Find where the given text appears and provide that cell's center as (x, y) coordinate. 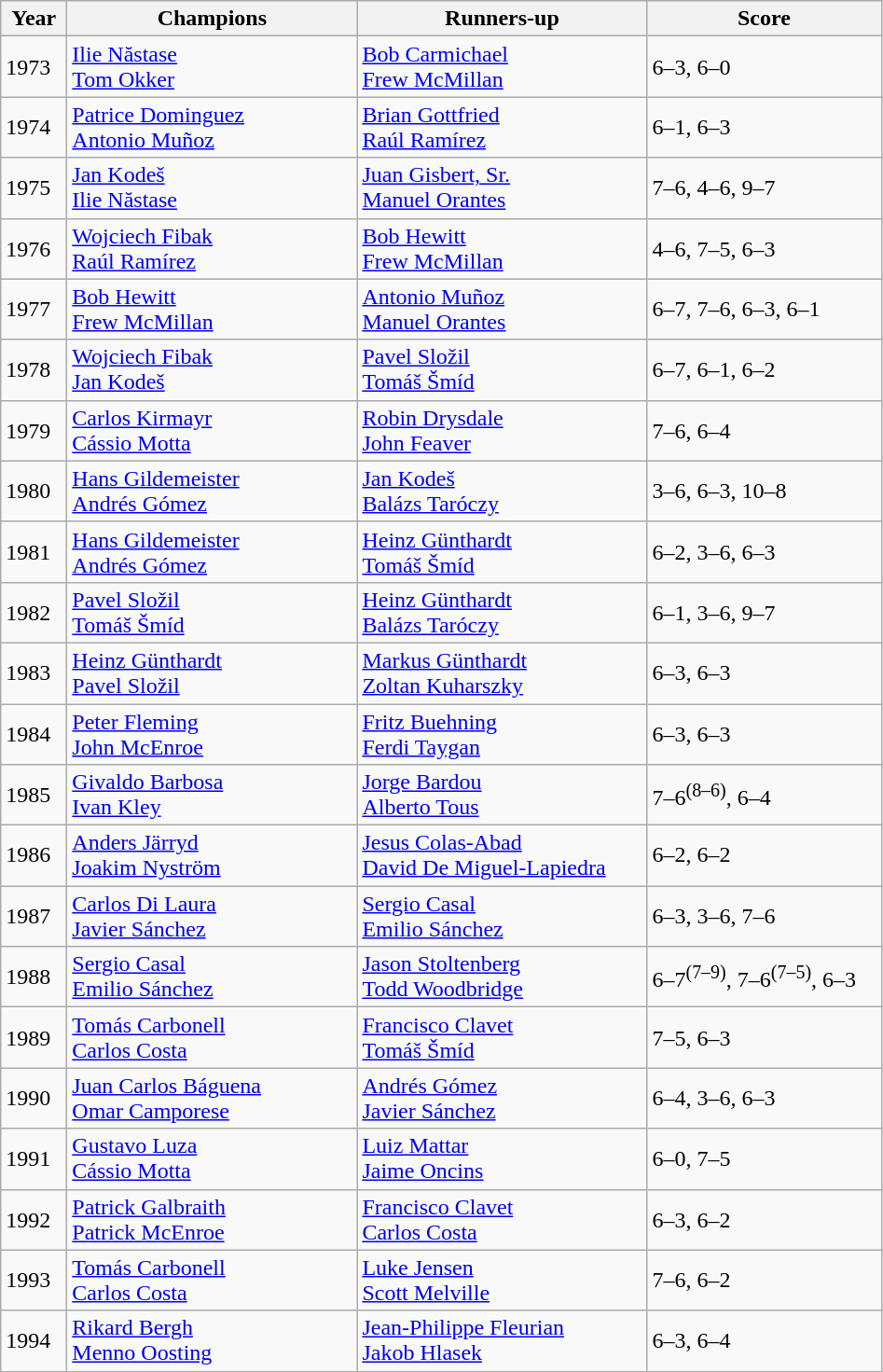
Jan Kodeš Ilie Năstase (213, 188)
1992 (34, 1220)
6–3, 6–2 (765, 1220)
Brian Gottfried Raúl Ramírez (502, 127)
6–0, 7–5 (765, 1158)
Givaldo Barbosa Ivan Kley (213, 795)
Francisco Clavet Tomáš Šmíd (502, 1037)
6–1, 6–3 (765, 127)
1974 (34, 127)
Champions (213, 19)
Juan Carlos Báguena Omar Camporese (213, 1099)
6–4, 3–6, 6–3 (765, 1099)
7–6, 6–2 (765, 1280)
Robin Drysdale John Feaver (502, 431)
Gustavo Luza Cássio Motta (213, 1158)
1978 (34, 369)
1975 (34, 188)
Score (765, 19)
4–6, 7–5, 6–3 (765, 248)
1994 (34, 1341)
Luiz Mattar Jaime Oncins (502, 1158)
Anders Järryd Joakim Nyström (213, 856)
Jean-Philippe Fleurian Jakob Hlasek (502, 1341)
6–2, 6–2 (765, 856)
1985 (34, 795)
Jan Kodeš Balázs Taróczy (502, 491)
Jesus Colas-Abad David De Miguel-Lapiedra (502, 856)
1986 (34, 856)
Fritz Buehning Ferdi Taygan (502, 733)
Antonio Muñoz Manuel Orantes (502, 310)
6–3, 3–6, 7–6 (765, 916)
1982 (34, 612)
1988 (34, 977)
Heinz Günthardt Pavel Složil (213, 673)
6–7, 7–6, 6–3, 6–1 (765, 310)
Juan Gisbert, Sr. Manuel Orantes (502, 188)
Wojciech Fibak Raúl Ramírez (213, 248)
1980 (34, 491)
1983 (34, 673)
Year (34, 19)
Wojciech Fibak Jan Kodeš (213, 369)
7–6, 6–4 (765, 431)
Markus Günthardt Zoltan Kuharszky (502, 673)
1981 (34, 552)
Heinz Günthardt Balázs Taróczy (502, 612)
1977 (34, 310)
1991 (34, 1158)
6–7, 6–1, 6–2 (765, 369)
Peter Fleming John McEnroe (213, 733)
1979 (34, 431)
Jason Stoltenberg Todd Woodbridge (502, 977)
Bob Carmichael Frew McMillan (502, 67)
Andrés Gómez Javier Sánchez (502, 1099)
Runners-up (502, 19)
6–2, 3–6, 6–3 (765, 552)
Rikard Bergh Menno Oosting (213, 1341)
6–7(7–9), 7–6(7–5), 6–3 (765, 977)
3–6, 6–3, 10–8 (765, 491)
Jorge Bardou Alberto Tous (502, 795)
Carlos Di Laura Javier Sánchez (213, 916)
6–1, 3–6, 9–7 (765, 612)
Patrice Dominguez Antonio Muñoz (213, 127)
Francisco Clavet Carlos Costa (502, 1220)
Patrick Galbraith Patrick McEnroe (213, 1220)
6–3, 6–0 (765, 67)
1976 (34, 248)
7–6, 4–6, 9–7 (765, 188)
1989 (34, 1037)
1973 (34, 67)
Ilie Năstase Tom Okker (213, 67)
6–3, 6–4 (765, 1341)
7–6(8–6), 6–4 (765, 795)
1987 (34, 916)
7–5, 6–3 (765, 1037)
Heinz Günthardt Tomáš Šmíd (502, 552)
Luke Jensen Scott Melville (502, 1280)
1993 (34, 1280)
1984 (34, 733)
1990 (34, 1099)
Carlos Kirmayr Cássio Motta (213, 431)
